Identify which cell holds the provided text, then report its [X, Y] central coordinate. 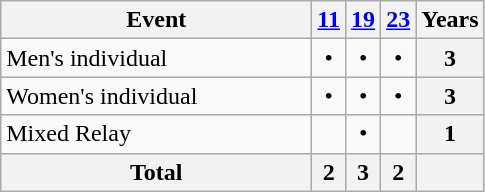
23 [398, 20]
Event [156, 20]
1 [450, 134]
Total [156, 172]
Years [450, 20]
19 [364, 20]
11 [329, 20]
Women's individual [156, 96]
Mixed Relay [156, 134]
Men's individual [156, 58]
